Output the (X, Y) coordinate of the center of the cell containing the given text.  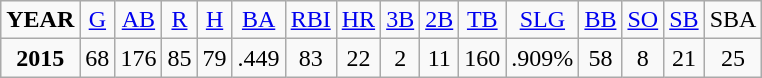
RBI (310, 20)
.449 (258, 58)
8 (643, 58)
.909% (542, 58)
83 (310, 58)
85 (180, 58)
SB (684, 20)
BA (258, 20)
68 (98, 58)
58 (600, 58)
BB (600, 20)
79 (214, 58)
SO (643, 20)
2015 (40, 58)
HR (358, 20)
25 (733, 58)
H (214, 20)
2B (440, 20)
21 (684, 58)
G (98, 20)
TB (482, 20)
SBA (733, 20)
160 (482, 58)
3B (400, 20)
YEAR (40, 20)
AB (138, 20)
22 (358, 58)
SLG (542, 20)
R (180, 20)
2 (400, 58)
176 (138, 58)
11 (440, 58)
